Provide the [x, y] coordinate of the cell's center where the given text is located.  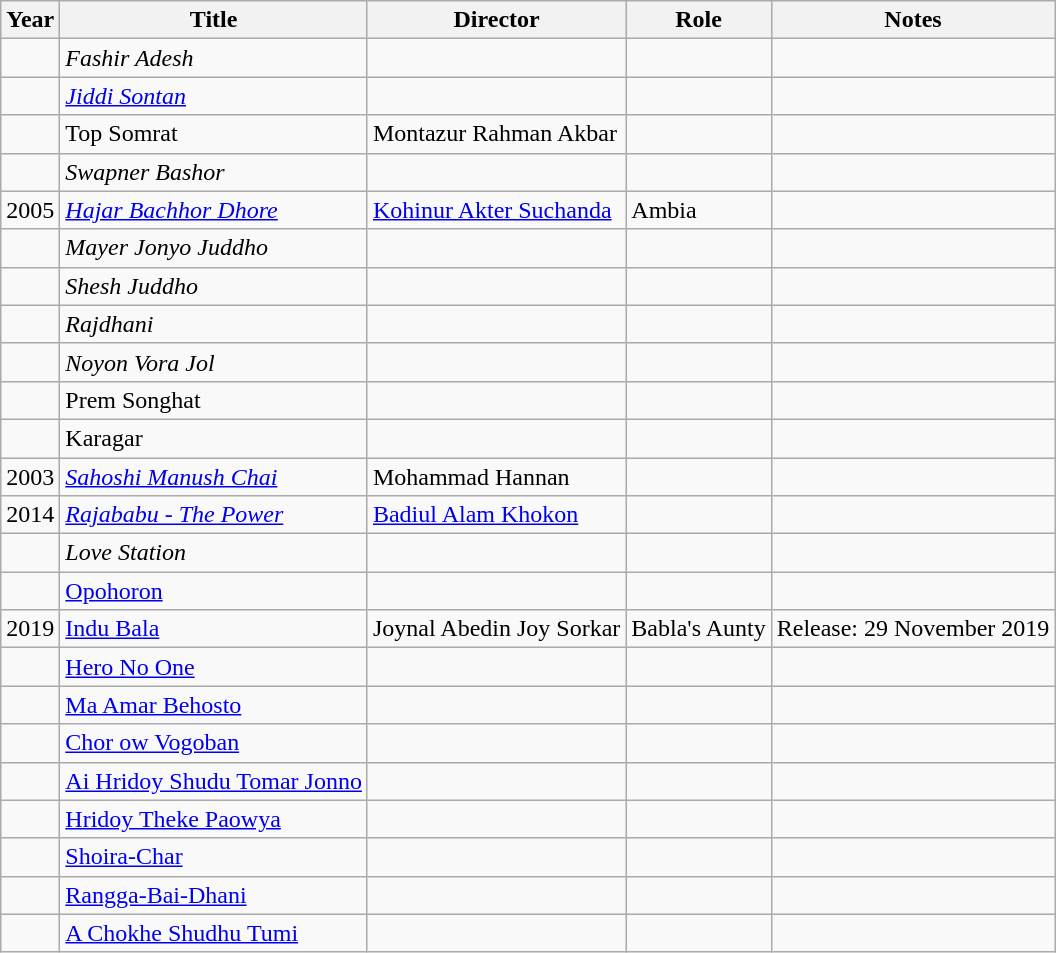
Karagar [214, 438]
Chor ow Vogoban [214, 743]
2019 [30, 629]
2003 [30, 477]
Rajababu - The Power [214, 515]
Shoira-Char [214, 857]
Role [698, 20]
2014 [30, 515]
Hajar Bachhor Dhore [214, 210]
Rajdhani [214, 324]
Opohoron [214, 591]
Shesh Juddho [214, 286]
Babla's Aunty [698, 629]
Release: 29 November 2019 [913, 629]
Hero No One [214, 667]
Rangga-Bai-Dhani [214, 895]
A Chokhe Shudhu Tumi [214, 933]
Indu Bala [214, 629]
2005 [30, 210]
Fashir Adesh [214, 58]
Ma Amar Behosto [214, 705]
Badiul Alam Khokon [496, 515]
Mayer Jonyo Juddho [214, 248]
Hridoy Theke Paowya [214, 819]
Prem Songhat [214, 400]
Swapner Bashor [214, 172]
Ai Hridoy Shudu Tomar Jonno [214, 781]
Year [30, 20]
Director [496, 20]
Top Somrat [214, 134]
Joynal Abedin Joy Sorkar [496, 629]
Notes [913, 20]
Love Station [214, 553]
Kohinur Akter Suchanda [496, 210]
Mohammad Hannan [496, 477]
Montazur Rahman Akbar [496, 134]
Noyon Vora Jol [214, 362]
Ambia [698, 210]
Title [214, 20]
Jiddi Sontan [214, 96]
Sahoshi Manush Chai [214, 477]
